Return the (X, Y) coordinate for the center point of the cell that contains the specified text.  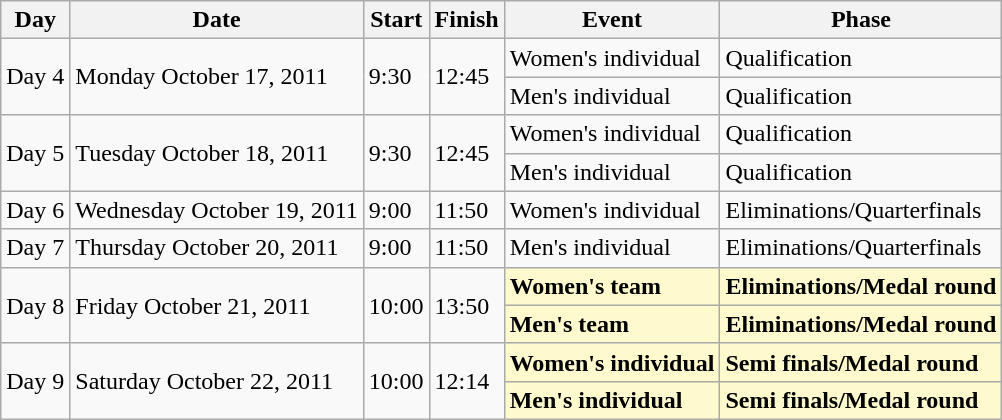
Wednesday October 19, 2011 (217, 210)
Start (396, 20)
Event (612, 20)
Friday October 21, 2011 (217, 305)
Day 7 (36, 248)
Day 4 (36, 77)
Finish (466, 20)
13:50 (466, 305)
Thursday October 20, 2011 (217, 248)
Men's team (612, 324)
Women's team (612, 286)
Day (36, 20)
Day 8 (36, 305)
Saturday October 22, 2011 (217, 381)
12:14 (466, 381)
Day 6 (36, 210)
Date (217, 20)
Day 5 (36, 153)
Tuesday October 18, 2011 (217, 153)
Monday October 17, 2011 (217, 77)
Phase (861, 20)
Day 9 (36, 381)
